Detect which cell encompasses the target text, then output its [x, y] center coordinate. 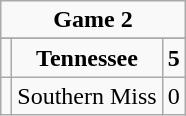
Southern Miss [87, 96]
5 [174, 58]
Game 2 [94, 20]
0 [174, 96]
Tennessee [87, 58]
